For the text-containing cell, return its midpoint in [X, Y] coordinate format. 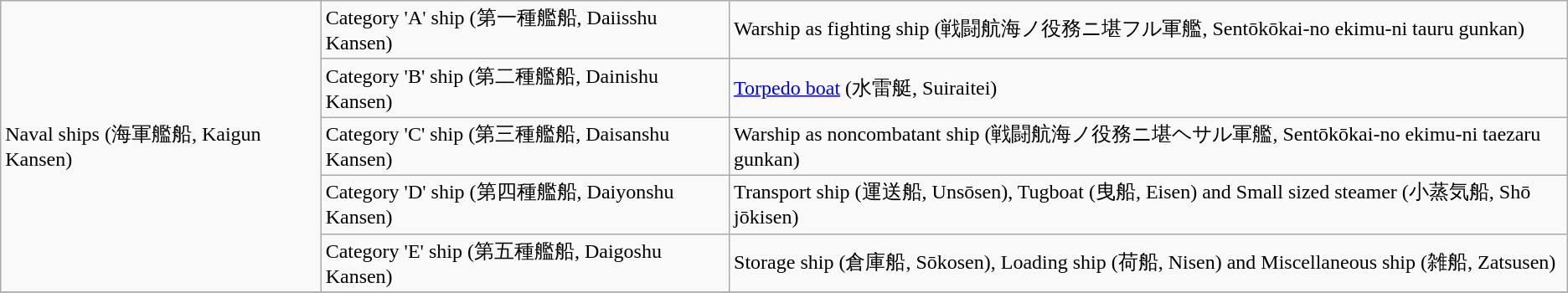
Category 'D' ship (第四種艦船, Daiyonshu Kansen) [524, 204]
Category 'B' ship (第二種艦船, Dainishu Kansen) [524, 88]
Torpedo boat (水雷艇, Suiraitei) [1149, 88]
Naval ships (海軍艦船, Kaigun Kansen) [161, 146]
Warship as fighting ship (戦闘航海ノ役務ニ堪フル軍艦, Sentōkōkai-no ekimu-ni tauru gunkan) [1149, 30]
Category 'E' ship (第五種艦船, Daigoshu Kansen) [524, 263]
Warship as noncombatant ship (戦闘航海ノ役務ニ堪ヘサル軍艦, Sentōkōkai-no ekimu-ni taezaru gunkan) [1149, 146]
Category 'C' ship (第三種艦船, Daisanshu Kansen) [524, 146]
Category 'A' ship (第一種艦船, Daiisshu Kansen) [524, 30]
Transport ship (運送船, Unsōsen), Tugboat (曳船, Eisen) and Small sized steamer (小蒸気船, Shō jōkisen) [1149, 204]
Storage ship (倉庫船, Sōkosen), Loading ship (荷船, Nisen) and Miscellaneous ship (雑船, Zatsusen) [1149, 263]
